Detect which cell encompasses the target text, then output its (X, Y) center coordinate. 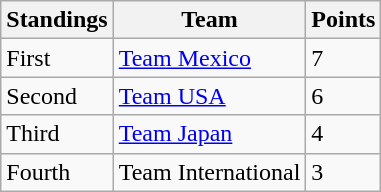
First (57, 58)
Points (344, 20)
4 (344, 134)
Standings (57, 20)
Second (57, 96)
6 (344, 96)
Third (57, 134)
3 (344, 172)
Team USA (210, 96)
Fourth (57, 172)
7 (344, 58)
Team (210, 20)
Team International (210, 172)
Team Japan (210, 134)
Team Mexico (210, 58)
